Return the [x, y] coordinate for the center point of the cell that contains the specified text.  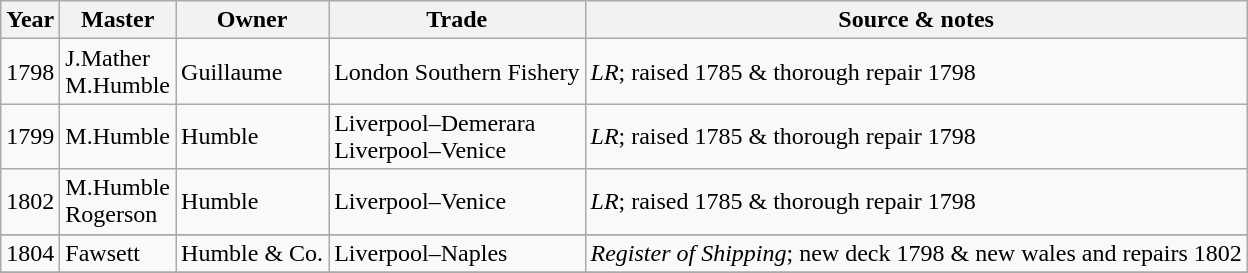
Source & notes [916, 20]
Liverpool–DemeraraLiverpool–Venice [457, 136]
Liverpool–Venice [457, 202]
Master [118, 20]
1799 [30, 136]
J.MatherM.Humble [118, 72]
1798 [30, 72]
Year [30, 20]
Register of Shipping; new deck 1798 & new wales and repairs 1802 [916, 253]
Owner [252, 20]
Liverpool–Naples [457, 253]
1802 [30, 202]
Guillaume [252, 72]
London Southern Fishery [457, 72]
1804 [30, 253]
M.HumbleRogerson [118, 202]
Trade [457, 20]
M.Humble [118, 136]
Fawsett [118, 253]
Humble & Co. [252, 253]
